Determine the [x, y] coordinate at the center of the cell enclosing the given text.  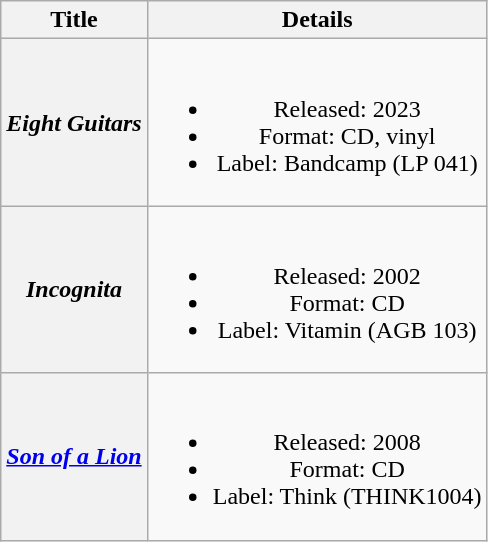
Title [74, 20]
Released: 2002Format: CDLabel: Vitamin (AGB 103) [317, 290]
Released: 2008Format: CDLabel: Think (THINK1004) [317, 456]
Eight Guitars [74, 122]
Released: 2023Format: CD, vinylLabel: Bandcamp (LP 041) [317, 122]
Details [317, 20]
Son of a Lion [74, 456]
Incognita [74, 290]
